Return [x, y] of the center of cell containing provided text 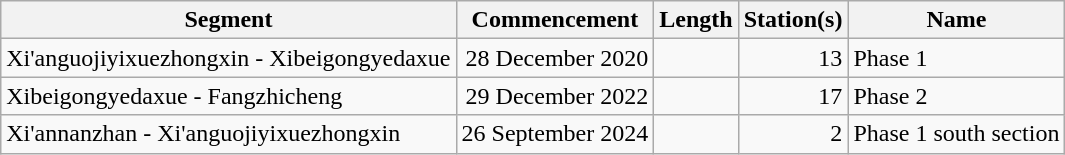
28 December 2020 [555, 58]
17 [793, 96]
13 [793, 58]
Commencement [555, 20]
Length [696, 20]
29 December 2022 [555, 96]
Station(s) [793, 20]
Phase 2 [956, 96]
Xibeigongyedaxue - Fangzhicheng [228, 96]
Phase 1 south section [956, 134]
Segment [228, 20]
26 September 2024 [555, 134]
Xi'anguojiyixuezhongxin - Xibeigongyedaxue [228, 58]
2 [793, 134]
Xi'annanzhan - Xi'anguojiyixuezhongxin [228, 134]
Name [956, 20]
Phase 1 [956, 58]
